Locate the cell with the specified text and output its (X, Y) center coordinate. 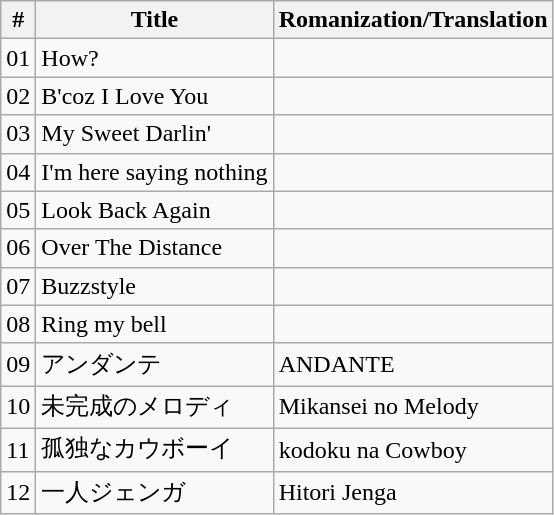
Title (154, 20)
Mikansei no Melody (413, 408)
Romanization/Translation (413, 20)
I'm here saying nothing (154, 172)
ANDANTE (413, 364)
kodoku na Cowboy (413, 450)
08 (18, 324)
Look Back Again (154, 210)
09 (18, 364)
04 (18, 172)
06 (18, 248)
03 (18, 134)
07 (18, 286)
アンダンテ (154, 364)
Over The Distance (154, 248)
12 (18, 492)
# (18, 20)
Hitori Jenga (413, 492)
孤独なカウボーイ (154, 450)
How? (154, 58)
01 (18, 58)
05 (18, 210)
10 (18, 408)
未完成のメロディ (154, 408)
B'coz I Love You (154, 96)
My Sweet Darlin' (154, 134)
Ring my bell (154, 324)
02 (18, 96)
11 (18, 450)
一人ジェンガ (154, 492)
Buzzstyle (154, 286)
